Output the [X, Y] coordinate of the center of the cell containing the given text.  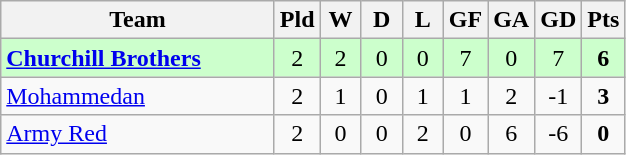
-1 [558, 96]
Pld [297, 20]
-6 [558, 134]
Team [138, 20]
Pts [604, 20]
GA [512, 20]
GF [465, 20]
Mohammedan [138, 96]
W [340, 20]
Churchill Brothers [138, 58]
GD [558, 20]
3 [604, 96]
D [382, 20]
Army Red [138, 134]
L [422, 20]
